Locate the cell with the specified text and output its (X, Y) center coordinate. 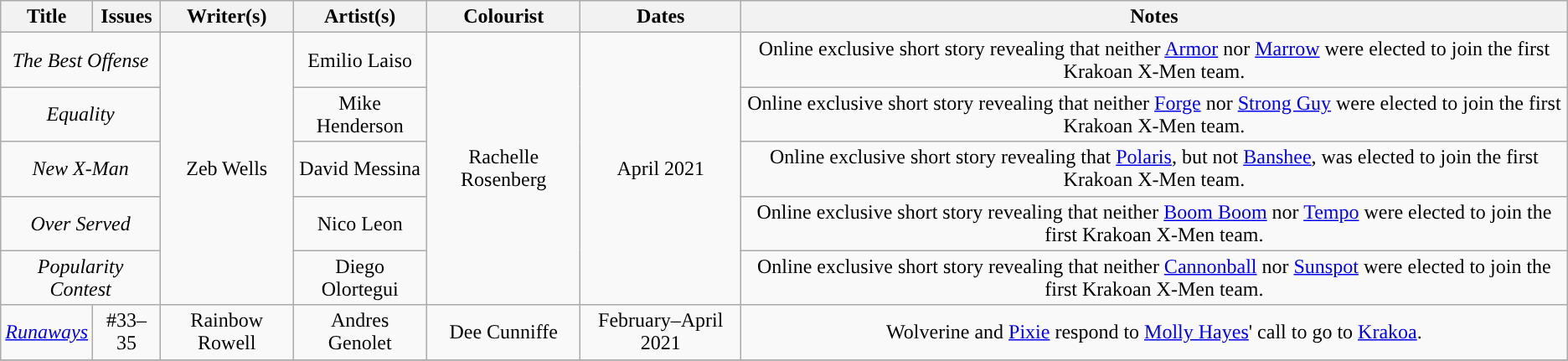
Online exclusive short story revealing that neither Forge nor Strong Guy were elected to join the first Krakoan X-Men team. (1154, 114)
April 2021 (661, 169)
Title (47, 17)
Dee Cunniffe (503, 332)
February–April 2021 (661, 332)
Wolverine and Pixie respond to Molly Hayes' call to go to Krakoa. (1154, 332)
New X-Man (80, 169)
The Best Offense (80, 60)
Over Served (80, 223)
Artist(s) (360, 17)
Online exclusive short story revealing that neither Cannonball nor Sunspot were elected to join the first Krakoan X-Men team. (1154, 278)
Zeb Wells (226, 169)
Diego Olortegui (360, 278)
Equality (80, 114)
Popularity Contest (80, 278)
Andres Genolet (360, 332)
Dates (661, 17)
Rainbow Rowell (226, 332)
Mike Henderson (360, 114)
Writer(s) (226, 17)
#33–35 (127, 332)
Online exclusive short story revealing that neither Armor nor Marrow were elected to join the first Krakoan X-Men team. (1154, 60)
David Messina (360, 169)
Online exclusive short story revealing that neither Boom Boom nor Tempo were elected to join the first Krakoan X-Men team. (1154, 223)
Rachelle Rosenberg (503, 169)
Runaways (47, 332)
Nico Leon (360, 223)
Emilio Laiso (360, 60)
Online exclusive short story revealing that Polaris, but not Banshee, was elected to join the first Krakoan X-Men team. (1154, 169)
Colourist (503, 17)
Issues (127, 17)
Notes (1154, 17)
